Capture the cell that displays the provided text and extract its (x, y) central coordinate. 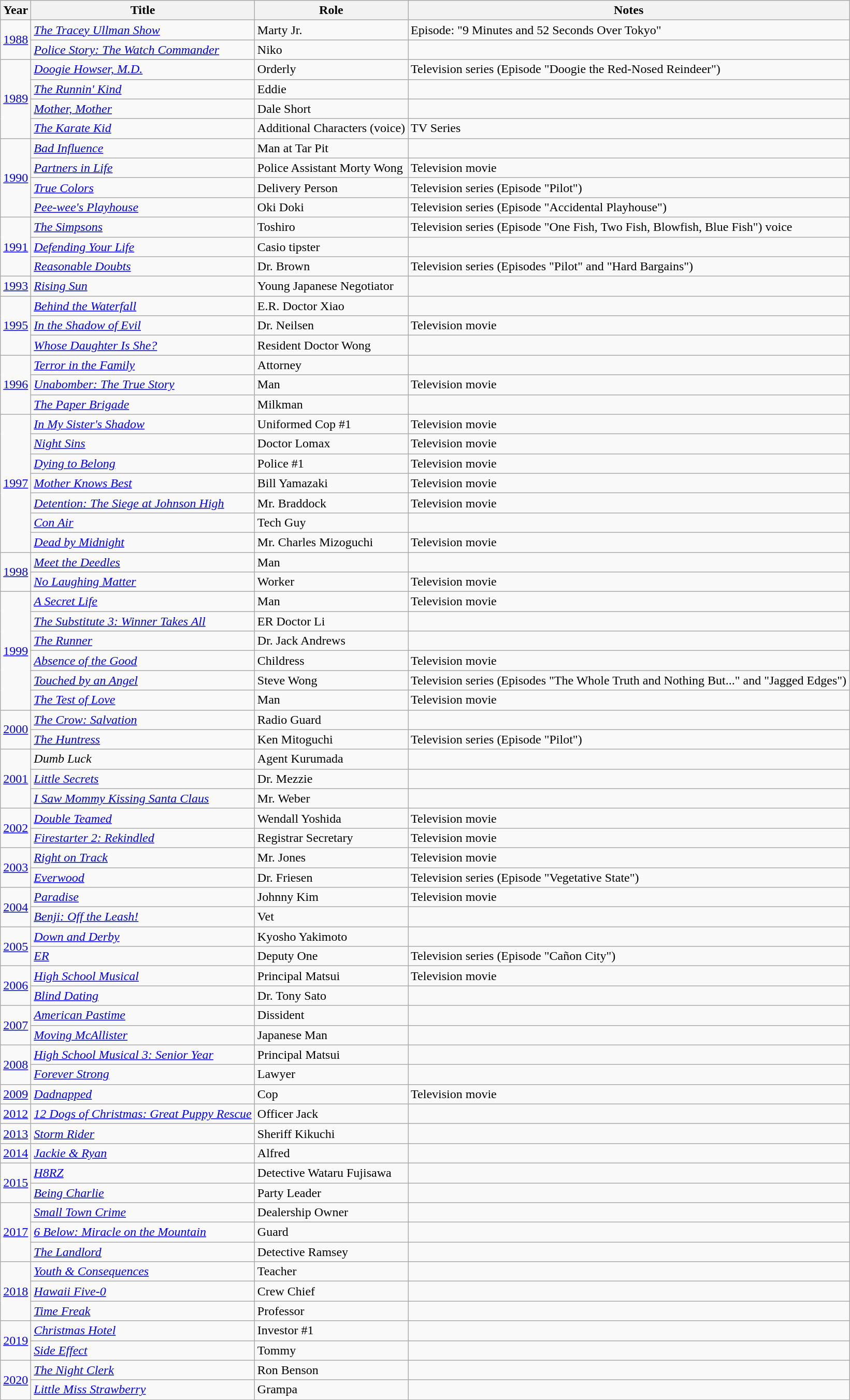
Deputy One (331, 956)
Radio Guard (331, 720)
The Paper Brigade (143, 404)
Dissident (331, 1015)
Detective Wataru Fujisawa (331, 1173)
Everwood (143, 878)
1999 (16, 651)
1995 (16, 326)
Television series (Episodes "Pilot" and "Hard Bargains") (629, 267)
Bill Yamazaki (331, 483)
1989 (16, 99)
Mr. Jones (331, 857)
Orderly (331, 69)
2018 (16, 1291)
Crew Chief (331, 1291)
Right on Track (143, 857)
Unabomber: The True Story (143, 385)
2012 (16, 1114)
Young Japanese Negotiator (331, 286)
2020 (16, 1380)
Pee-wee's Playhouse (143, 207)
Television series (Episode "Vegetative State") (629, 878)
2007 (16, 1025)
Absence of the Good (143, 661)
2003 (16, 867)
2014 (16, 1153)
The Huntress (143, 739)
Side Effect (143, 1350)
2019 (16, 1340)
Cop (331, 1094)
Niko (331, 50)
2001 (16, 779)
Title (143, 10)
The Substitute 3: Winner Takes All (143, 621)
Bad Influence (143, 148)
2002 (16, 828)
Japanese Man (331, 1035)
2004 (16, 907)
Doogie Howser, M.D. (143, 69)
Behind the Waterfall (143, 306)
Casio tipster (331, 247)
Attorney (331, 365)
Alfred (331, 1153)
Johnny Kim (331, 897)
Police #1 (331, 463)
Dr. Friesen (331, 878)
The Crow: Salvation (143, 720)
Blind Dating (143, 996)
Moving McAllister (143, 1035)
The Night Clerk (143, 1370)
Guard (331, 1232)
Being Charlie (143, 1192)
Detective Ramsey (331, 1252)
The Runnin' Kind (143, 89)
Youth & Consequences (143, 1272)
The Test of Love (143, 700)
Dr. Neilsen (331, 326)
Night Sins (143, 444)
ER Doctor Li (331, 621)
A Secret Life (143, 602)
Paradise (143, 897)
Agent Kurumada (331, 759)
Episode: "9 Minutes and 52 Seconds Over Tokyo" (629, 30)
Time Freak (143, 1311)
Dadnapped (143, 1094)
Role (331, 10)
Childress (331, 661)
No Laughing Matter (143, 582)
Eddie (331, 89)
Hawaii Five-0 (143, 1291)
Professor (331, 1311)
Dr. Brown (331, 267)
Resident Doctor Wong (331, 345)
Tommy (331, 1350)
ER (143, 956)
Con Air (143, 522)
Defending Your Life (143, 247)
The Tracey Ullman Show (143, 30)
Doctor Lomax (331, 444)
Partners in Life (143, 168)
Christmas Hotel (143, 1331)
Lawyer (331, 1074)
2005 (16, 946)
Reasonable Doubts (143, 267)
1990 (16, 178)
Dr. Mezzie (331, 779)
Officer Jack (331, 1114)
2013 (16, 1133)
Delivery Person (331, 187)
1996 (16, 385)
Toshiro (331, 227)
Dr. Tony Sato (331, 996)
Year (16, 10)
2000 (16, 730)
Kyosho Yakimoto (331, 937)
Mr. Weber (331, 798)
Small Town Crime (143, 1213)
Detention: The Siege at Johnson High (143, 503)
Television series (Episode "Cañon City") (629, 956)
Marty Jr. (331, 30)
Tech Guy (331, 522)
Milkman (331, 404)
Benji: Off the Leash! (143, 917)
The Landlord (143, 1252)
Down and Derby (143, 937)
Man at Tar Pit (331, 148)
High School Musical 3: Senior Year (143, 1055)
Steve Wong (331, 680)
Notes (629, 10)
TV Series (629, 128)
Touched by an Angel (143, 680)
1988 (16, 40)
Rising Sun (143, 286)
Registrar Secretary (331, 838)
Terror in the Family (143, 365)
Meet the Deedles (143, 562)
2017 (16, 1232)
1991 (16, 246)
Teacher (331, 1272)
I Saw Mommy Kissing Santa Claus (143, 798)
Dealership Owner (331, 1213)
The Karate Kid (143, 128)
Vet (331, 917)
Police Assistant Morty Wong (331, 168)
The Runner (143, 641)
Uniformed Cop #1 (331, 424)
The Simpsons (143, 227)
Worker (331, 582)
Television series (Episode "Doogie the Red-Nosed Reindeer") (629, 69)
Sheriff Kikuchi (331, 1133)
Dale Short (331, 109)
Dead by Midnight (143, 542)
2006 (16, 986)
Wendall Yoshida (331, 818)
Firestarter 2: Rekindled (143, 838)
Ken Mitoguchi (331, 739)
In the Shadow of Evil (143, 326)
1997 (16, 483)
Mr. Charles Mizoguchi (331, 542)
2009 (16, 1094)
Dumb Luck (143, 759)
Mother, Mother (143, 109)
6 Below: Miracle on the Mountain (143, 1232)
Investor #1 (331, 1331)
Little Miss Strawberry (143, 1390)
Grampa (331, 1390)
12 Dogs of Christmas: Great Puppy Rescue (143, 1114)
Dying to Belong (143, 463)
Police Story: The Watch Commander (143, 50)
E.R. Doctor Xiao (331, 306)
High School Musical (143, 976)
2008 (16, 1064)
Mr. Braddock (331, 503)
H8RZ (143, 1173)
Party Leader (331, 1192)
Television series (Episode "One Fish, Two Fish, Blowfish, Blue Fish") voice (629, 227)
Ron Benson (331, 1370)
Oki Doki (331, 207)
Forever Strong (143, 1074)
Television series (Episodes "The Whole Truth and Nothing But..." and "Jagged Edges") (629, 680)
Dr. Jack Andrews (331, 641)
Little Secrets (143, 779)
1998 (16, 572)
Storm Rider (143, 1133)
Double Teamed (143, 818)
Additional Characters (voice) (331, 128)
Jackie & Ryan (143, 1153)
2015 (16, 1183)
1993 (16, 286)
Whose Daughter Is She? (143, 345)
True Colors (143, 187)
American Pastime (143, 1015)
Mother Knows Best (143, 483)
Television series (Episode "Accidental Playhouse") (629, 207)
In My Sister's Shadow (143, 424)
